Return [X, Y] of the center of cell containing provided text 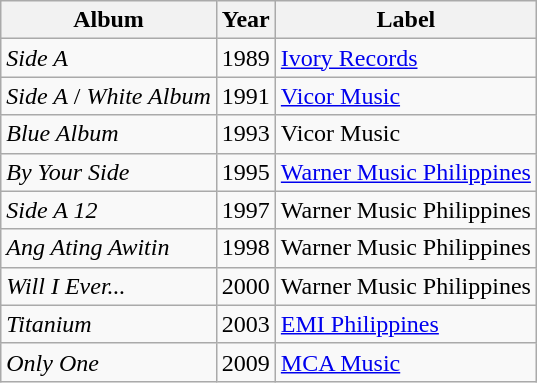
1998 [246, 248]
1995 [246, 172]
Will I Ever... [109, 286]
Ivory Records [406, 58]
Side A / White Album [109, 96]
MCA Music [406, 362]
Label [406, 20]
Only One [109, 362]
By Your Side [109, 172]
Side A 12 [109, 210]
Year [246, 20]
2003 [246, 324]
EMI Philippines [406, 324]
1991 [246, 96]
2009 [246, 362]
1997 [246, 210]
Album [109, 20]
Side A [109, 58]
1989 [246, 58]
Blue Album [109, 134]
1993 [246, 134]
2000 [246, 286]
Titanium [109, 324]
Ang Ating Awitin [109, 248]
